Find where the given text appears and provide that cell's center as (x, y) coordinate. 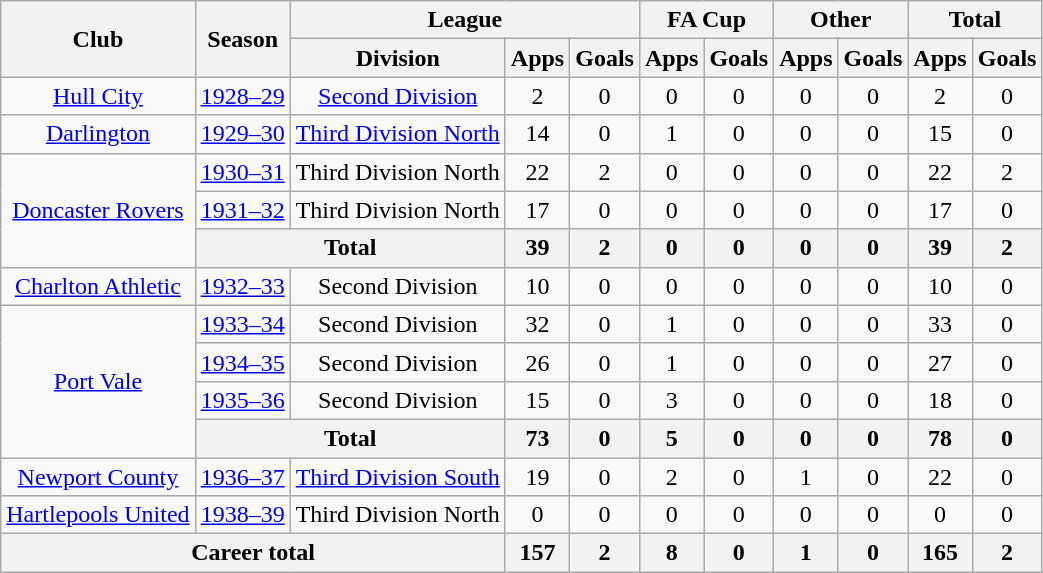
5 (671, 438)
73 (537, 438)
Newport County (98, 477)
Port Vale (98, 381)
19 (537, 477)
1935–36 (242, 400)
1931–32 (242, 210)
165 (940, 553)
27 (940, 362)
32 (537, 324)
Darlington (98, 134)
157 (537, 553)
14 (537, 134)
1929–30 (242, 134)
18 (940, 400)
Doncaster Rovers (98, 210)
Third Division South (398, 477)
1932–33 (242, 286)
1933–34 (242, 324)
1930–31 (242, 172)
Season (242, 39)
33 (940, 324)
1936–37 (242, 477)
Hull City (98, 96)
1928–29 (242, 96)
1934–35 (242, 362)
1938–39 (242, 515)
Division (398, 58)
Career total (254, 553)
Other (841, 20)
3 (671, 400)
Charlton Athletic (98, 286)
Hartlepools United (98, 515)
8 (671, 553)
Club (98, 39)
FA Cup (706, 20)
League (464, 20)
26 (537, 362)
78 (940, 438)
